Detect which cell encompasses the target text, then output its [X, Y] center coordinate. 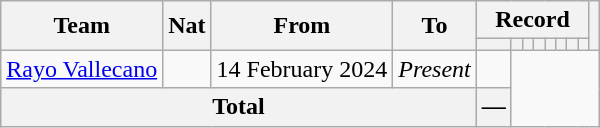
From [302, 26]
Present [434, 69]
Team [82, 26]
Total [239, 107]
To [434, 26]
Nat [187, 26]
Rayo Vallecano [82, 69]
Record [532, 20]
— [494, 107]
14 February 2024 [302, 69]
